Return (X, Y) of the center of cell containing provided text 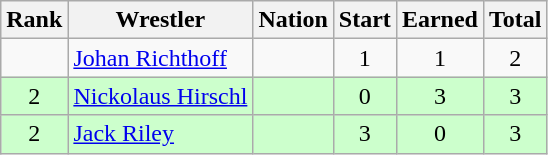
Jack Riley (160, 134)
Nickolaus Hirschl (160, 96)
Wrestler (160, 20)
Total (515, 20)
Johan Richthoff (160, 58)
Rank (34, 20)
Start (364, 20)
Earned (440, 20)
Nation (293, 20)
